Pinpoint the cell where the given text exists, returning its [X, Y] midpoint coordinate. 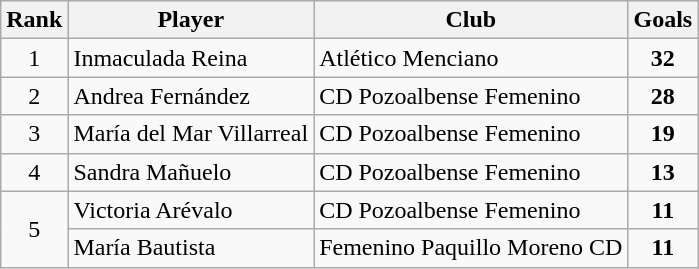
Femenino Paquillo Moreno CD [471, 248]
Sandra Mañuelo [191, 172]
3 [34, 134]
Atlético Menciano [471, 58]
Goals [663, 20]
Club [471, 20]
2 [34, 96]
5 [34, 229]
Rank [34, 20]
María del Mar Villarreal [191, 134]
19 [663, 134]
4 [34, 172]
28 [663, 96]
1 [34, 58]
13 [663, 172]
Andrea Fernández [191, 96]
Inmaculada Reina [191, 58]
Player [191, 20]
32 [663, 58]
María Bautista [191, 248]
Victoria Arévalo [191, 210]
